Identify which cell holds the provided text, then report its (X, Y) central coordinate. 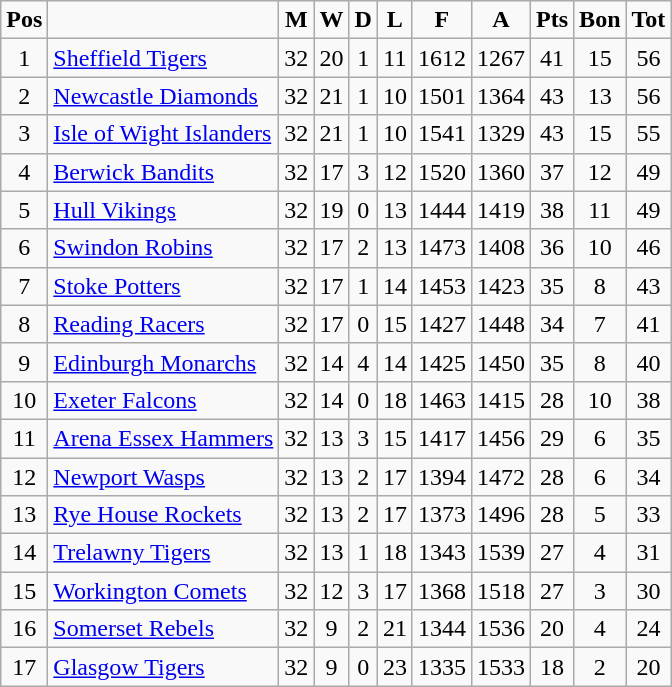
1472 (500, 477)
Tot (648, 20)
40 (648, 362)
Stoke Potters (164, 286)
1329 (500, 134)
D (363, 20)
1501 (442, 96)
Workington Comets (164, 591)
29 (552, 438)
1419 (500, 210)
Pts (552, 20)
1364 (500, 96)
31 (648, 553)
Isle of Wight Islanders (164, 134)
1373 (442, 515)
1518 (500, 591)
23 (394, 667)
1425 (442, 362)
1450 (500, 362)
1344 (442, 629)
30 (648, 591)
1267 (500, 58)
A (500, 20)
1456 (500, 438)
W (332, 20)
Exeter Falcons (164, 400)
37 (552, 172)
Hull Vikings (164, 210)
36 (552, 248)
Bon (600, 20)
16 (24, 629)
Newcastle Diamonds (164, 96)
Berwick Bandits (164, 172)
1448 (500, 324)
1335 (442, 667)
24 (648, 629)
Sheffield Tigers (164, 58)
1415 (500, 400)
19 (332, 210)
1453 (442, 286)
1427 (442, 324)
1539 (500, 553)
Somerset Rebels (164, 629)
Newport Wasps (164, 477)
1444 (442, 210)
Rye House Rockets (164, 515)
1423 (500, 286)
M (296, 20)
1612 (442, 58)
33 (648, 515)
1360 (500, 172)
Edinburgh Monarchs (164, 362)
1473 (442, 248)
F (442, 20)
1496 (500, 515)
1533 (500, 667)
1368 (442, 591)
L (394, 20)
55 (648, 134)
1541 (442, 134)
Trelawny Tigers (164, 553)
1520 (442, 172)
1343 (442, 553)
Glasgow Tigers (164, 667)
1536 (500, 629)
46 (648, 248)
1408 (500, 248)
Pos (24, 20)
Reading Racers (164, 324)
1417 (442, 438)
1394 (442, 477)
1463 (442, 400)
Arena Essex Hammers (164, 438)
Swindon Robins (164, 248)
